Capture the cell that displays the provided text and extract its [x, y] central coordinate. 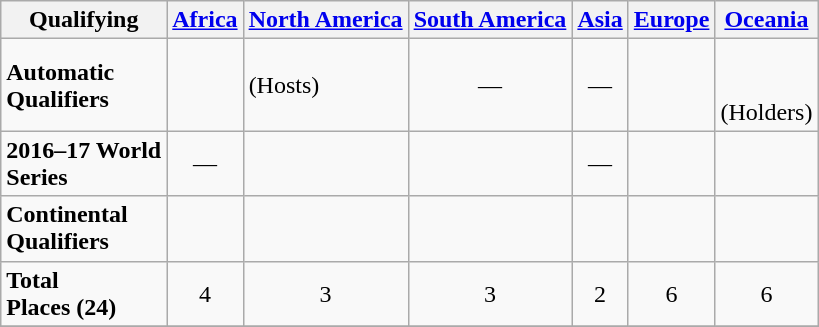
Africa [205, 20]
4 [205, 294]
2016–17 World Series [84, 164]
Oceania [766, 20]
(Hosts) [326, 85]
Asia [600, 20]
2 [600, 294]
North America [326, 20]
Europe [672, 20]
South America [490, 20]
Qualifying [84, 20]
Total Places (24) [84, 294]
(Holders) [766, 85]
Continental Qualifiers [84, 228]
Automatic Qualifiers [84, 85]
